Extract the [X, Y] coordinate from the center of the cell holding the provided text.  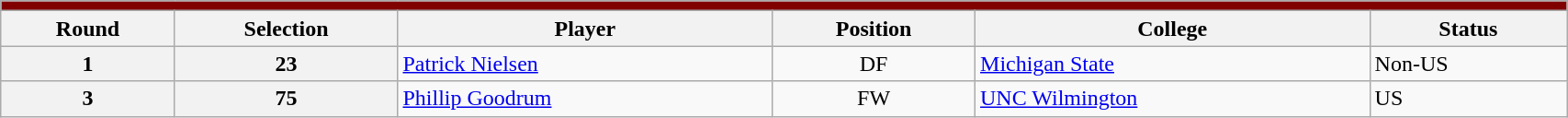
Phillip Goodrum [585, 99]
Patrick Nielsen [585, 64]
Status [1468, 29]
1 [88, 64]
75 [287, 99]
Position [874, 29]
College [1173, 29]
23 [287, 64]
Selection [287, 29]
UNC Wilmington [1173, 99]
3 [88, 99]
Player [585, 29]
US [1468, 99]
Michigan State [1173, 64]
Non-US [1468, 64]
DF [874, 64]
Round [88, 29]
FW [874, 99]
